From the cell containing the given text, extract its center point as (x, y) coordinate. 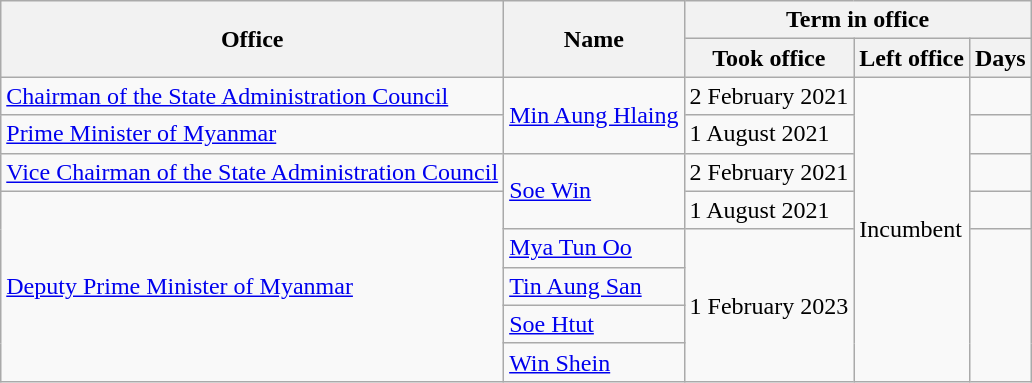
Left office (912, 58)
Deputy Prime Minister of Myanmar (252, 286)
Office (252, 39)
Vice Chairman of the State Administration Council (252, 172)
Soe Htut (594, 324)
Took office (769, 58)
Win Shein (594, 362)
Term in office (858, 20)
Soe Win (594, 191)
Incumbent (912, 229)
Prime Minister of Myanmar (252, 134)
Mya Tun Oo (594, 248)
Name (594, 39)
Tin Aung San (594, 286)
Days (1000, 58)
Min Aung Hlaing (594, 115)
Chairman of the State Administration Council (252, 96)
1 February 2023 (769, 305)
